Search for the cell housing the specified text and yield its (X, Y) center coordinate. 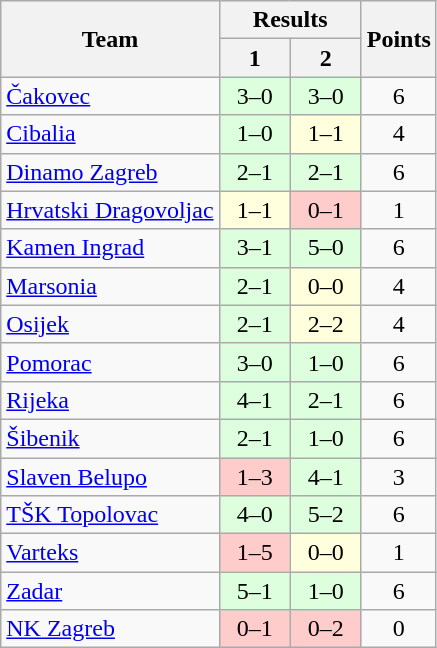
Kamen Ingrad (110, 248)
Čakovec (110, 96)
2 (326, 58)
3 (398, 477)
NK Zagreb (110, 629)
Marsonia (110, 286)
Dinamo Zagreb (110, 172)
Results (290, 20)
Zadar (110, 591)
Slaven Belupo (110, 477)
2–2 (326, 324)
Varteks (110, 553)
Osijek (110, 324)
4–0 (254, 515)
5–2 (326, 515)
Cibalia (110, 134)
Points (398, 39)
0–2 (326, 629)
3–1 (254, 248)
Šibenik (110, 438)
TŠK Topolovac (110, 515)
1–3 (254, 477)
Rijeka (110, 400)
5–1 (254, 591)
Team (110, 39)
Pomorac (110, 362)
Hrvatski Dragovoljac (110, 210)
5–0 (326, 248)
0 (398, 629)
1–5 (254, 553)
